Find where the given text appears and provide that cell's center as (X, Y) coordinate. 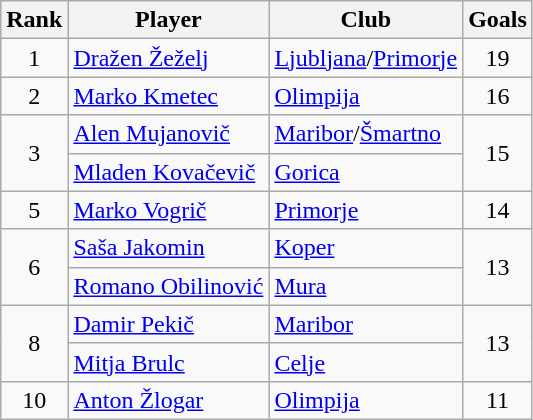
Gorica (366, 172)
6 (34, 267)
Rank (34, 20)
Mladen Kovačevič (168, 172)
16 (498, 96)
Celje (366, 362)
Damir Pekič (168, 324)
Maribor/Šmartno (366, 134)
10 (34, 400)
Club (366, 20)
Player (168, 20)
Saša Jakomin (168, 248)
Koper (366, 248)
Dražen Žeželj (168, 58)
1 (34, 58)
11 (498, 400)
Ljubljana/Primorje (366, 58)
Alen Mujanovič (168, 134)
2 (34, 96)
5 (34, 210)
8 (34, 343)
Maribor (366, 324)
Anton Žlogar (168, 400)
15 (498, 153)
Marko Kmetec (168, 96)
Primorje (366, 210)
3 (34, 153)
Mitja Brulc (168, 362)
Mura (366, 286)
Goals (498, 20)
19 (498, 58)
Marko Vogrič (168, 210)
Romano Obilinović (168, 286)
14 (498, 210)
